Identify which cell holds the provided text, then report its [X, Y] central coordinate. 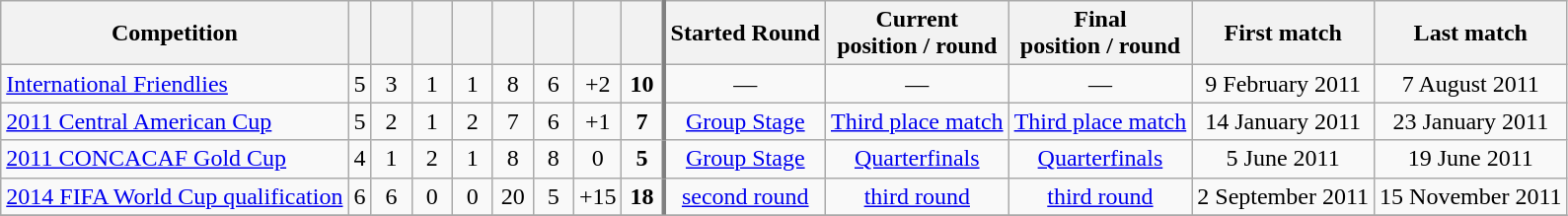
+2 [598, 84]
19 June 2011 [1470, 159]
3 [391, 84]
14 January 2011 [1283, 121]
4 [359, 159]
Competition [175, 34]
Last match [1470, 34]
International Friendlies [175, 84]
5 June 2011 [1283, 159]
+1 [598, 121]
Current position / round [917, 34]
Final position / round [1100, 34]
7 August 2011 [1470, 84]
2011 CONCACAF Gold Cup [175, 159]
2014 FIFA World Cup qualification [175, 196]
second round [745, 196]
+15 [598, 196]
First match [1283, 34]
20 [513, 196]
15 November 2011 [1470, 196]
Started Round [745, 34]
2011 Central American Cup [175, 121]
18 [643, 196]
2 September 2011 [1283, 196]
10 [643, 84]
23 January 2011 [1470, 121]
9 February 2011 [1283, 84]
